Extract the (x, y) coordinate from the center of the cell holding the provided text.  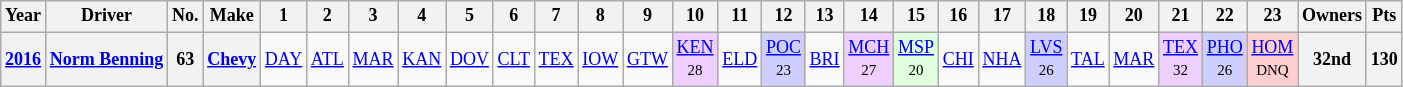
4 (422, 16)
Owners (1332, 16)
ELD (740, 59)
19 (1088, 16)
Pts (1384, 16)
8 (600, 16)
63 (186, 59)
MCH27 (869, 59)
15 (916, 16)
TAL (1088, 59)
3 (373, 16)
Driver (106, 16)
11 (740, 16)
GTW (648, 59)
IOW (600, 59)
21 (1181, 16)
12 (784, 16)
130 (1384, 59)
LVS26 (1046, 59)
MSP20 (916, 59)
No. (186, 16)
DOV (470, 59)
CLT (514, 59)
Year (24, 16)
Norm Benning (106, 59)
CHI (958, 59)
HOMDNQ (1272, 59)
20 (1134, 16)
Chevy (232, 59)
NHA (1002, 59)
BRI (824, 59)
POC23 (784, 59)
32nd (1332, 59)
2 (328, 16)
18 (1046, 16)
KEN28 (695, 59)
2016 (24, 59)
KAN (422, 59)
22 (1224, 16)
TEX (556, 59)
17 (1002, 16)
Make (232, 16)
6 (514, 16)
5 (470, 16)
13 (824, 16)
9 (648, 16)
DAY (283, 59)
7 (556, 16)
16 (958, 16)
PHO26 (1224, 59)
23 (1272, 16)
14 (869, 16)
TEX32 (1181, 59)
10 (695, 16)
1 (283, 16)
ATL (328, 59)
